Capture the cell that displays the provided text and extract its (x, y) central coordinate. 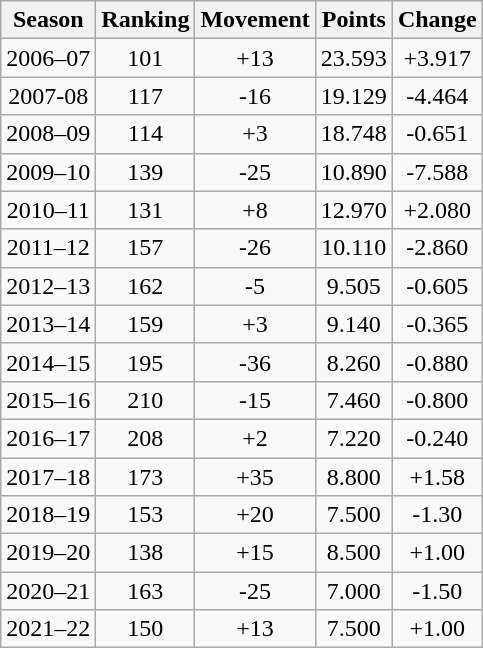
+35 (255, 477)
114 (146, 134)
2018–19 (48, 515)
8.500 (354, 553)
+2 (255, 438)
-0.605 (437, 286)
-2.860 (437, 248)
7.460 (354, 400)
-5 (255, 286)
2017–18 (48, 477)
117 (146, 96)
-26 (255, 248)
208 (146, 438)
-0.651 (437, 134)
153 (146, 515)
139 (146, 172)
2011–12 (48, 248)
2020–21 (48, 591)
8.800 (354, 477)
12.970 (354, 210)
2010–11 (48, 210)
-15 (255, 400)
-16 (255, 96)
163 (146, 591)
-0.240 (437, 438)
+20 (255, 515)
23.593 (354, 58)
2016–17 (48, 438)
210 (146, 400)
Ranking (146, 20)
+2.080 (437, 210)
2008–09 (48, 134)
2012–13 (48, 286)
-0.880 (437, 362)
150 (146, 629)
131 (146, 210)
7.220 (354, 438)
2006–07 (48, 58)
162 (146, 286)
173 (146, 477)
9.505 (354, 286)
19.129 (354, 96)
-7.588 (437, 172)
-4.464 (437, 96)
2013–14 (48, 324)
2014–15 (48, 362)
+8 (255, 210)
Season (48, 20)
9.140 (354, 324)
2007-08 (48, 96)
2021–22 (48, 629)
Change (437, 20)
157 (146, 248)
-1.50 (437, 591)
Points (354, 20)
2019–20 (48, 553)
-36 (255, 362)
+1.58 (437, 477)
-0.800 (437, 400)
-1.30 (437, 515)
7.000 (354, 591)
10.110 (354, 248)
101 (146, 58)
159 (146, 324)
10.890 (354, 172)
+3.917 (437, 58)
2015–16 (48, 400)
-0.365 (437, 324)
Movement (255, 20)
195 (146, 362)
18.748 (354, 134)
138 (146, 553)
+15 (255, 553)
2009–10 (48, 172)
8.260 (354, 362)
